Provide the (X, Y) coordinate of the cell's center where the given text is located.  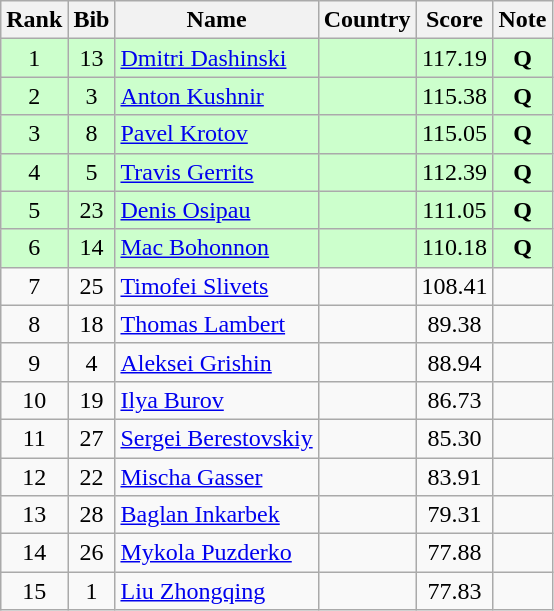
115.38 (454, 96)
22 (92, 477)
Mykola Puzderko (216, 553)
Bib (92, 20)
Mischa Gasser (216, 477)
Sergei Berestovskiy (216, 438)
Thomas Lambert (216, 324)
11 (34, 438)
Mac Bohonnon (216, 248)
79.31 (454, 515)
27 (92, 438)
83.91 (454, 477)
86.73 (454, 400)
Name (216, 20)
Pavel Krotov (216, 134)
77.88 (454, 553)
6 (34, 248)
19 (92, 400)
26 (92, 553)
15 (34, 591)
25 (92, 286)
9 (34, 362)
7 (34, 286)
Country (367, 20)
85.30 (454, 438)
88.94 (454, 362)
Note (522, 20)
Aleksei Grishin (216, 362)
Baglan Inkarbek (216, 515)
23 (92, 210)
77.83 (454, 591)
18 (92, 324)
Rank (34, 20)
115.05 (454, 134)
Timofei Slivets (216, 286)
10 (34, 400)
110.18 (454, 248)
Liu Zhongqing (216, 591)
112.39 (454, 172)
Anton Kushnir (216, 96)
Denis Osipau (216, 210)
Travis Gerrits (216, 172)
Ilya Burov (216, 400)
111.05 (454, 210)
Score (454, 20)
89.38 (454, 324)
12 (34, 477)
108.41 (454, 286)
Dmitri Dashinski (216, 58)
2 (34, 96)
117.19 (454, 58)
28 (92, 515)
